Search for the cell housing the specified text and yield its (X, Y) center coordinate. 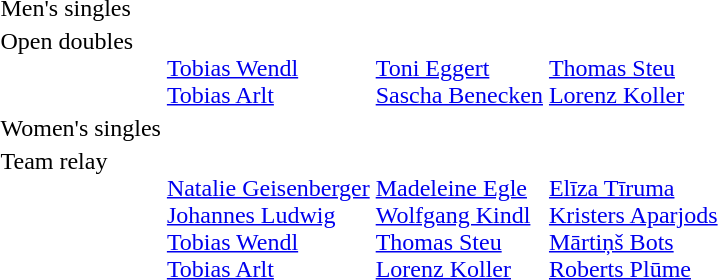
Tobias WendlTobias Arlt (268, 68)
Toni EggertSascha Benecken (459, 68)
